Pinpoint the cell where the given text exists, returning its [X, Y] midpoint coordinate. 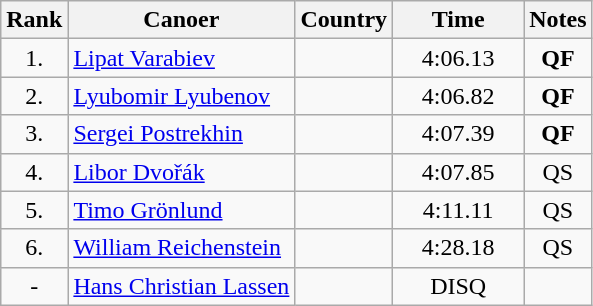
2. [34, 96]
4:28.18 [458, 248]
Time [458, 20]
4. [34, 172]
Rank [34, 20]
Canoer [182, 20]
3. [34, 134]
5. [34, 210]
Libor Dvořák [182, 172]
Lipat Varabiev [182, 58]
4:07.39 [458, 134]
DISQ [458, 286]
Timo Grönlund [182, 210]
4:06.82 [458, 96]
4:11.11 [458, 210]
Sergei Postrekhin [182, 134]
Lyubomir Lyubenov [182, 96]
1. [34, 58]
Notes [558, 20]
Hans Christian Lassen [182, 286]
Country [344, 20]
- [34, 286]
6. [34, 248]
4:06.13 [458, 58]
William Reichenstein [182, 248]
4:07.85 [458, 172]
